Pinpoint the cell where the given text exists, returning its (X, Y) midpoint coordinate. 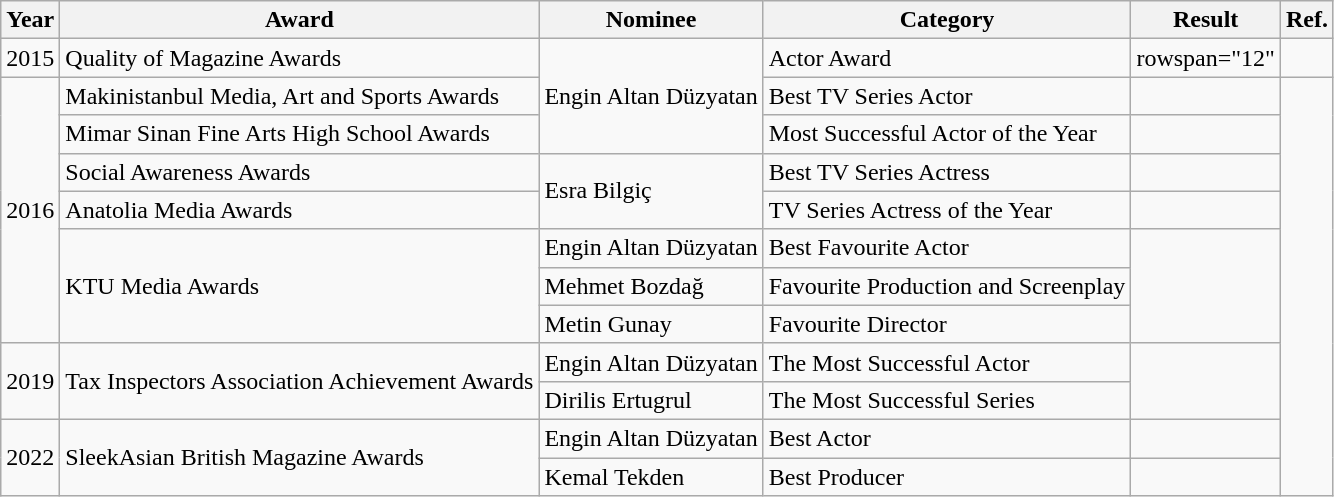
Category (947, 20)
Quality of Magazine Awards (300, 58)
2015 (30, 58)
rowspan="12" (1206, 58)
Award (300, 20)
SleekAsian British Magazine Awards (300, 457)
Metin Gunay (651, 324)
Social Awareness Awards (300, 172)
Mehmet Bozdağ (651, 286)
Anatolia Media Awards (300, 210)
Best TV Series Actor (947, 96)
Makinistanbul Media, Art and Sports Awards (300, 96)
The Most Successful Actor (947, 362)
Mimar Sinan Fine Arts High School Awards (300, 134)
Nominee (651, 20)
Dirilis Ertugrul (651, 400)
Kemal Tekden (651, 477)
Favourite Production and Screenplay (947, 286)
Best Actor (947, 438)
Most Successful Actor of the Year (947, 134)
Year (30, 20)
The Most Successful Series (947, 400)
2019 (30, 381)
Result (1206, 20)
Favourite Director (947, 324)
2022 (30, 457)
Best Favourite Actor (947, 248)
2016 (30, 210)
KTU Media Awards (300, 286)
Esra Bilgiç (651, 191)
TV Series Actress of the Year (947, 210)
Actor Award (947, 58)
Tax Inspectors Association Achievement Awards (300, 381)
Ref. (1306, 20)
Best TV Series Actress (947, 172)
Best Producer (947, 477)
